Return the (x, y) coordinate for the center point of the cell that contains the specified text.  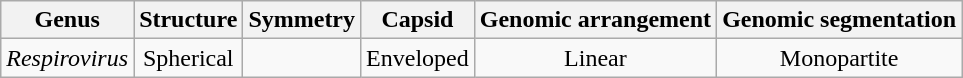
Genomic segmentation (840, 20)
Monopartite (840, 58)
Enveloped (418, 58)
Symmetry (302, 20)
Structure (188, 20)
Respirovirus (68, 58)
Genus (68, 20)
Spherical (188, 58)
Linear (595, 58)
Capsid (418, 20)
Genomic arrangement (595, 20)
